Return (X, Y) of the center of cell containing provided text 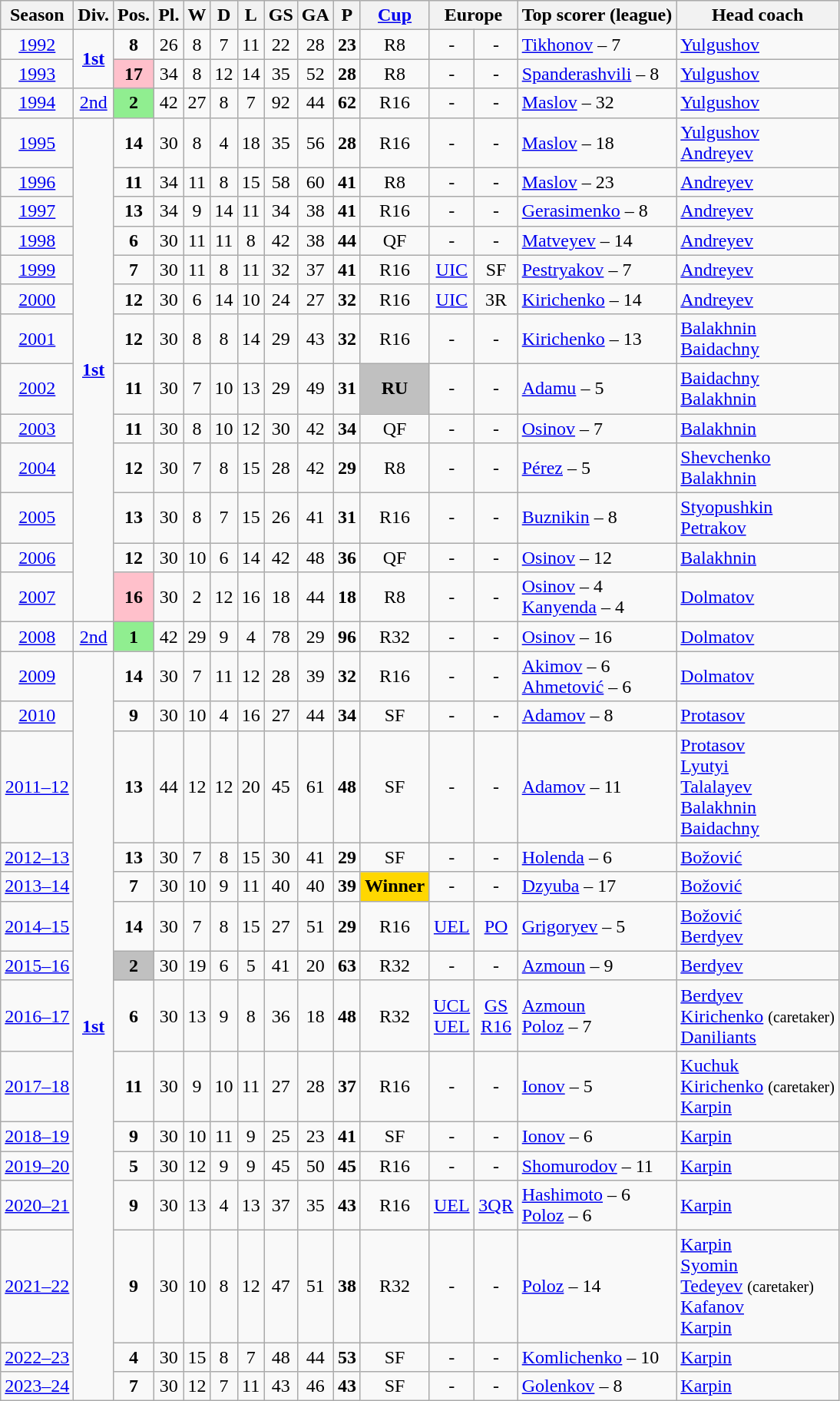
92 (281, 103)
47 (281, 1287)
Hashimoto – 6 Poloz – 6 (597, 1206)
Božović Berdyev (758, 926)
Season (37, 15)
2009 (37, 676)
2020–21 (37, 1206)
Styopushkin Petrakov (758, 518)
Osinov – 16 (597, 637)
Ionov – 5 (597, 1086)
2000 (37, 299)
Golenkov – 8 (597, 1386)
1992 (37, 45)
Balakhnin Baidachny (758, 338)
2014–15 (37, 926)
2005 (37, 518)
2008 (37, 637)
2001 (37, 338)
2021–22 (37, 1287)
Div. (94, 15)
2010 (37, 716)
1 (134, 637)
Tikhonov – 7 (597, 45)
Osinov – 12 (597, 558)
56 (315, 143)
2022–23 (37, 1357)
P (347, 15)
Matveyev – 14 (597, 240)
Akimov – 6 Ahmetović – 6 (597, 676)
50 (315, 1165)
2006 (37, 558)
Head coach (758, 15)
78 (281, 637)
19 (197, 965)
D (224, 15)
2011–12 (37, 787)
2002 (37, 389)
2013–14 (37, 886)
25 (281, 1136)
Pl. (169, 15)
1998 (37, 240)
Maslov – 32 (597, 103)
Berdyev (758, 965)
46 (315, 1386)
17 (134, 74)
Baidachny Balakhnin (758, 389)
2023–24 (37, 1386)
2019–20 (37, 1165)
Buznikin – 8 (597, 518)
Kirichenko – 14 (597, 299)
Adamov – 11 (597, 787)
2007 (37, 598)
1993 (37, 74)
Pestryakov – 7 (597, 270)
60 (315, 182)
2003 (37, 428)
Shomurodov – 11 (597, 1165)
58 (281, 182)
Spanderashvili – 8 (597, 74)
2017–18 (37, 1086)
Protasov (758, 716)
96 (347, 637)
Poloz – 14 (597, 1287)
1995 (37, 143)
Osinov – 7 (597, 428)
PO (496, 926)
Azmoun Poloz – 7 (597, 1015)
Komlichenko – 10 (597, 1357)
Gerasimenko – 8 (597, 211)
Azmoun – 9 (597, 965)
62 (347, 103)
UCLUEL (451, 1015)
1996 (37, 182)
Shevchenko Balakhnin (758, 469)
24 (281, 299)
3QR (496, 1206)
Ionov – 6 (597, 1136)
2016–17 (37, 1015)
W (197, 15)
63 (347, 965)
1999 (37, 270)
Winner (395, 886)
1997 (37, 211)
Grigoryev – 5 (597, 926)
3R (496, 299)
Karpin Syomin Tedeyev (caretaker) Kafanov Karpin (758, 1287)
Adamu – 5 (597, 389)
Yulgushov Andreyev (758, 143)
Pérez – 5 (597, 469)
Kuchuk Kirichenko (caretaker) Karpin (758, 1086)
Europe (473, 15)
2004 (37, 469)
49 (315, 389)
Maslov – 18 (597, 143)
22 (281, 45)
Berdyev Kirichenko (caretaker) Daniliants (758, 1015)
2015–16 (37, 965)
2012–13 (37, 857)
Adamov – 8 (597, 716)
2018–19 (37, 1136)
1994 (37, 103)
Dzyuba – 17 (597, 886)
53 (347, 1357)
Osinov – 4 Kanyenda – 4 (597, 598)
Pos. (134, 15)
52 (315, 74)
Holenda – 6 (597, 857)
Maslov – 23 (597, 182)
GA (315, 15)
L (250, 15)
GSR16 (496, 1015)
Top scorer (league) (597, 15)
Cup (395, 15)
Protasov Lyutyi Talalayev Balakhnin Baidachny (758, 787)
GS (281, 15)
RU (395, 389)
Kirichenko – 13 (597, 338)
61 (315, 787)
